For the text-containing cell, return its midpoint in [x, y] coordinate format. 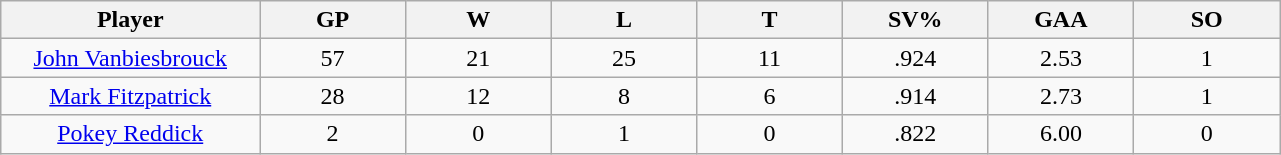
.924 [915, 58]
11 [770, 58]
L [624, 20]
25 [624, 58]
GP [333, 20]
.822 [915, 134]
SO [1207, 20]
Player [130, 20]
W [478, 20]
2.53 [1061, 58]
12 [478, 96]
28 [333, 96]
8 [624, 96]
2 [333, 134]
6.00 [1061, 134]
GAA [1061, 20]
6 [770, 96]
21 [478, 58]
57 [333, 58]
2.73 [1061, 96]
SV% [915, 20]
Mark Fitzpatrick [130, 96]
Pokey Reddick [130, 134]
T [770, 20]
.914 [915, 96]
John Vanbiesbrouck [130, 58]
